Search for the cell housing the specified text and yield its (x, y) center coordinate. 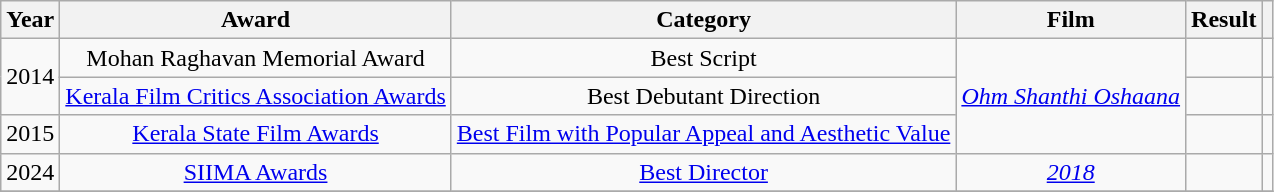
2015 (30, 134)
Year (30, 20)
Award (256, 20)
Mohan Raghavan Memorial Award (256, 58)
SIIMA Awards (256, 172)
2014 (30, 77)
2024 (30, 172)
Film (1071, 20)
Kerala State Film Awards (256, 134)
Best Debutant Direction (704, 96)
Category (704, 20)
Best Script (704, 58)
Kerala Film Critics Association Awards (256, 96)
2018 (1071, 172)
Ohm Shanthi Oshaana (1071, 96)
Result (1224, 20)
Best Film with Popular Appeal and Aesthetic Value (704, 134)
Best Director (704, 172)
